Extract the [X, Y] coordinate from the center of the cell holding the provided text.  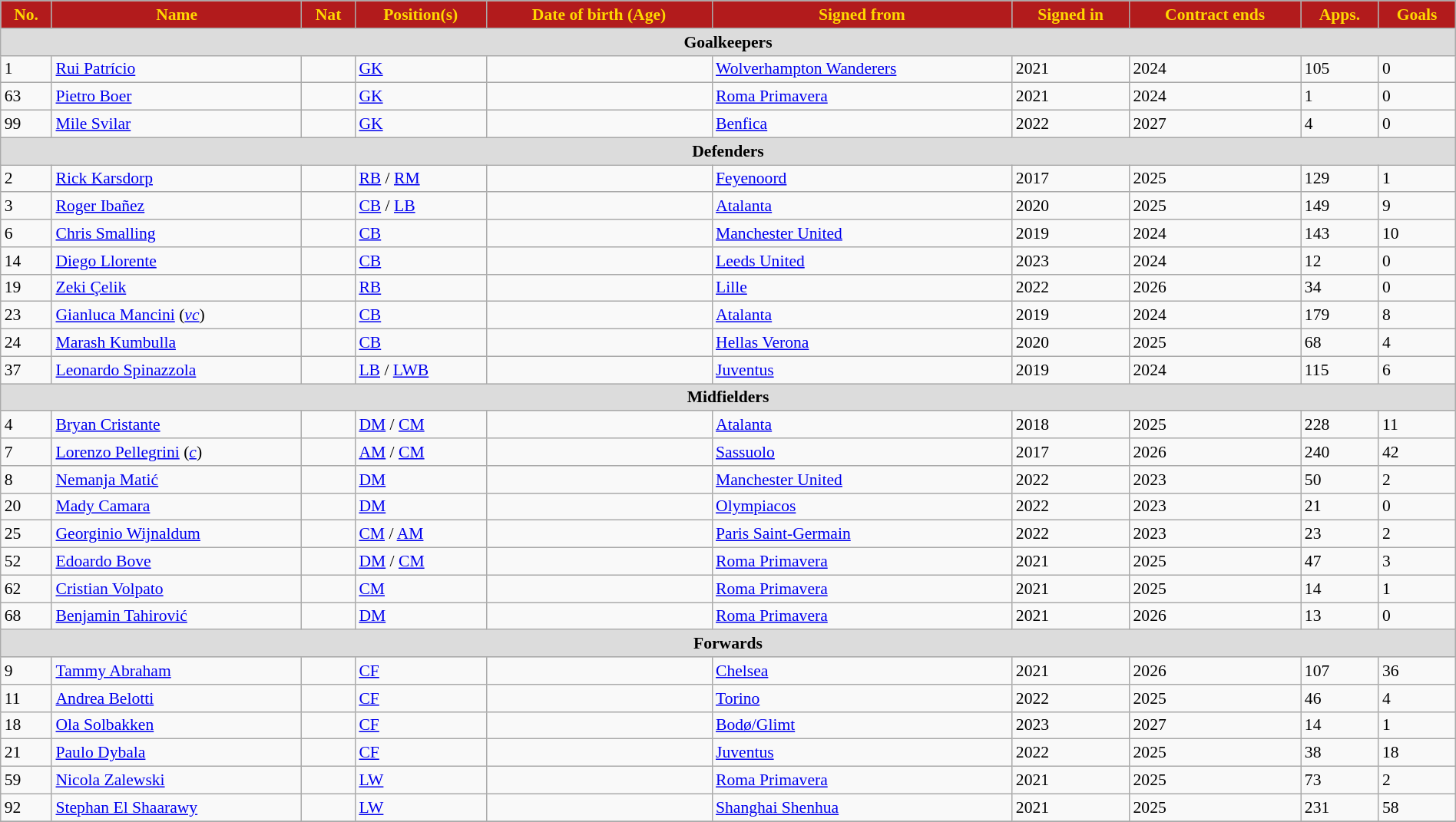
Pietro Boer [177, 97]
Position(s) [421, 15]
Bryan Cristante [177, 425]
Name [177, 15]
Roger Ibañez [177, 206]
99 [26, 124]
Date of birth (Age) [599, 15]
Georginio Wijnaldum [177, 534]
Apps. [1339, 15]
37 [26, 370]
Paulo Dybala [177, 753]
Rui Patrício [177, 69]
59 [26, 781]
46 [1339, 698]
Chris Smalling [177, 233]
25 [26, 534]
143 [1339, 233]
Nemanja Matić [177, 480]
50 [1339, 480]
2018 [1070, 425]
73 [1339, 781]
Ola Solbakken [177, 725]
105 [1339, 69]
7 [26, 452]
58 [1417, 807]
Marash Kumbulla [177, 343]
34 [1339, 288]
Hellas Verona [862, 343]
38 [1339, 753]
LB / LWB [421, 370]
240 [1339, 452]
Defenders [728, 151]
Lorenzo Pellegrini (c) [177, 452]
RB / RM [421, 179]
Goalkeepers [728, 42]
Rick Karsdorp [177, 179]
Diego Llorente [177, 261]
Mady Camara [177, 507]
228 [1339, 425]
Paris Saint-Germain [862, 534]
Feyenoord [862, 179]
Forwards [728, 644]
Tammy Abraham [177, 671]
Chelsea [862, 671]
149 [1339, 206]
Benjamin Tahirović [177, 616]
Lille [862, 288]
Bodø/Glimt [862, 725]
Andrea Belotti [177, 698]
Mile Svilar [177, 124]
129 [1339, 179]
179 [1339, 315]
No. [26, 15]
Nat [329, 15]
Zeki Çelik [177, 288]
Leeds United [862, 261]
Cristian Volpato [177, 589]
AM / CM [421, 452]
62 [26, 589]
Stephan El Shaarawy [177, 807]
Signed from [862, 15]
Signed in [1070, 15]
Leonardo Spinazzola [177, 370]
36 [1417, 671]
Olympiacos [862, 507]
Nicola Zalewski [177, 781]
Contract ends [1215, 15]
10 [1417, 233]
19 [26, 288]
Benfica [862, 124]
CB / LB [421, 206]
13 [1339, 616]
Midfielders [728, 398]
42 [1417, 452]
Shanghai Shenhua [862, 807]
63 [26, 97]
Edoardo Bove [177, 562]
92 [26, 807]
115 [1339, 370]
Gianluca Mancini (vc) [177, 315]
Torino [862, 698]
CM [421, 589]
CM / AM [421, 534]
20 [26, 507]
RB [421, 288]
12 [1339, 261]
Wolverhampton Wanderers [862, 69]
Goals [1417, 15]
Sassuolo [862, 452]
47 [1339, 562]
52 [26, 562]
24 [26, 343]
107 [1339, 671]
231 [1339, 807]
